Search for the cell housing the specified text and yield its [x, y] center coordinate. 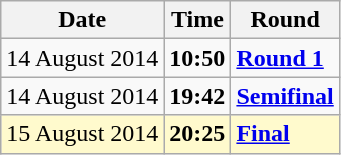
Round [285, 20]
10:50 [198, 58]
15 August 2014 [82, 134]
Time [198, 20]
Final [285, 134]
Date [82, 20]
20:25 [198, 134]
Round 1 [285, 58]
Semifinal [285, 96]
19:42 [198, 96]
